Extract the (x, y) coordinate from the center of the cell holding the provided text.  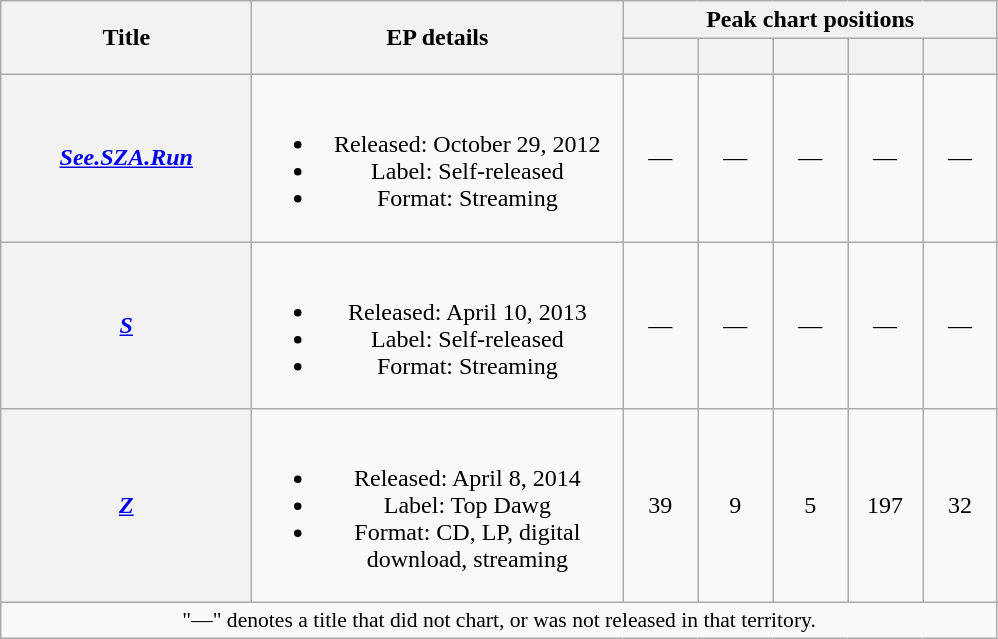
Released: April 10, 2013Label: Self-releasedFormat: Streaming (438, 326)
39 (660, 506)
See.SZA.Run (126, 158)
Z (126, 506)
197 (886, 506)
5 (810, 506)
Title (126, 38)
EP details (438, 38)
9 (736, 506)
Released: October 29, 2012Label: Self-releasedFormat: Streaming (438, 158)
S (126, 326)
32 (960, 506)
Peak chart positions (810, 20)
"—" denotes a title that did not chart, or was not released in that territory. (500, 621)
Released: April 8, 2014Label: Top DawgFormat: CD, LP, digital download, streaming (438, 506)
